Pinpoint the cell where the given text exists, returning its [X, Y] midpoint coordinate. 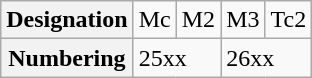
M2 [198, 20]
26xx [266, 58]
M3 [243, 20]
25xx [176, 58]
Designation [67, 20]
Tc2 [288, 20]
Mc [154, 20]
Numbering [67, 58]
